Find where the given text appears and provide that cell's center as [x, y] coordinate. 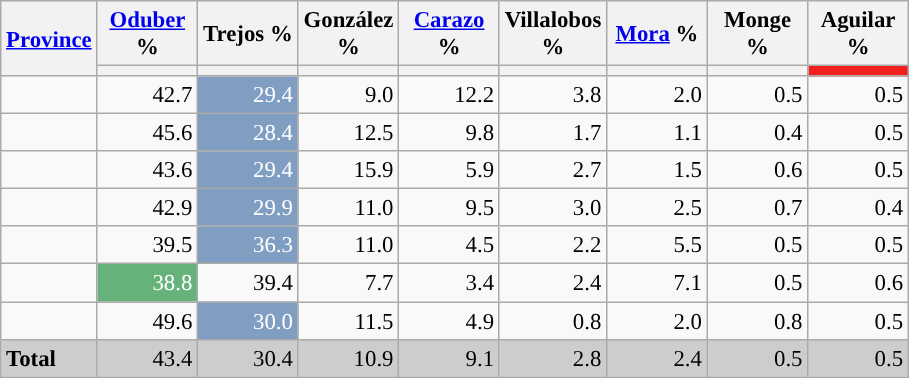
39.5 [148, 245]
Aguilar % [858, 34]
49.6 [148, 321]
2.2 [552, 245]
43.4 [148, 358]
Carazo % [450, 34]
2.8 [552, 358]
10.9 [348, 358]
15.9 [348, 170]
11.5 [348, 321]
7.1 [658, 283]
30.4 [248, 358]
29.9 [248, 208]
45.6 [148, 133]
1.1 [658, 133]
0.7 [758, 208]
3.8 [552, 95]
Oduber % [148, 34]
9.1 [450, 358]
2.7 [552, 170]
Mora % [658, 34]
9.5 [450, 208]
1.7 [552, 133]
7.7 [348, 283]
43.6 [148, 170]
5.5 [658, 245]
4.5 [450, 245]
9.8 [450, 133]
12.2 [450, 95]
28.4 [248, 133]
Province [49, 38]
1.5 [658, 170]
Trejos % [248, 34]
2.5 [658, 208]
12.5 [348, 133]
39.4 [248, 283]
38.8 [148, 283]
36.3 [248, 245]
9.0 [348, 95]
Monge % [758, 34]
3.4 [450, 283]
42.7 [148, 95]
3.0 [552, 208]
Total [49, 358]
30.0 [248, 321]
4.9 [450, 321]
Villalobos % [552, 34]
5.9 [450, 170]
42.9 [148, 208]
González % [348, 34]
